Locate the cell with the specified text and output its [X, Y] center coordinate. 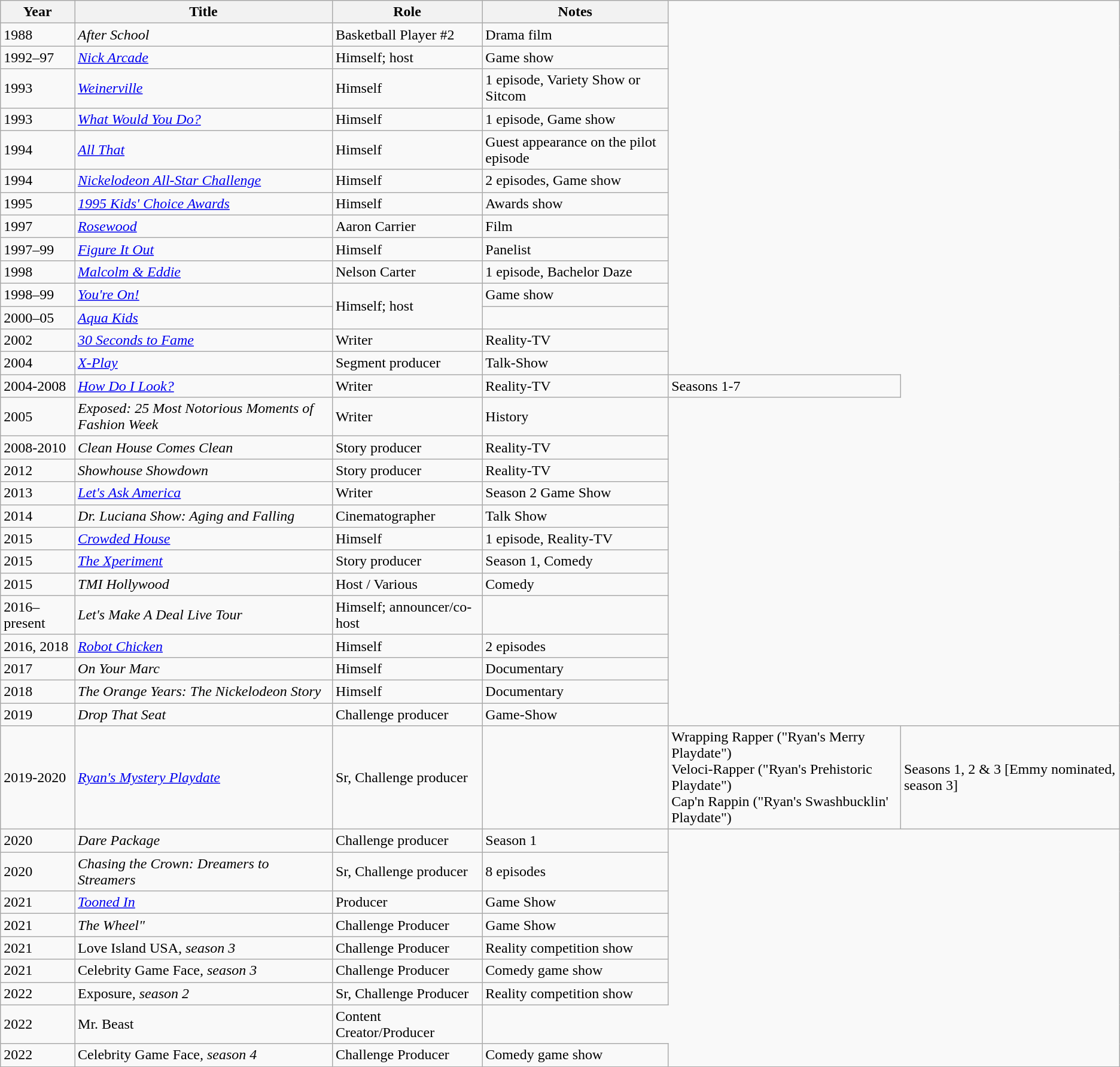
X-Play [203, 363]
After School [203, 35]
Panelist [576, 249]
Let's Ask America [203, 493]
Clean House Comes Clean [203, 448]
2 episodes [576, 646]
2013 [38, 493]
8 episodes [576, 871]
Comedy [576, 584]
1997–99 [38, 249]
2019 [38, 714]
2014 [38, 516]
Wrapping Rapper ("Ryan's Merry Playdate")Veloci-Rapper ("Ryan's Prehistoric Playdate")Cap'n Rappin ("Ryan's Swashbucklin' Playdate") [785, 778]
2018 [38, 691]
Talk Show [576, 516]
Rosewood [203, 226]
1997 [38, 226]
All That [203, 150]
Aaron Carrier [407, 226]
Season 2 Game Show [576, 493]
Malcolm & Eddie [203, 272]
1998 [38, 272]
2004-2008 [38, 386]
Mr. Beast [203, 1025]
Seasons 1-7 [785, 386]
The Xperiment [203, 561]
Guest appearance on the pilot episode [576, 150]
Season 1 [576, 841]
2016, 2018 [38, 646]
1988 [38, 35]
1995 [38, 203]
2 episodes, Game show [576, 181]
1992–97 [38, 57]
How Do I Look? [203, 386]
Film [576, 226]
Figure It Out [203, 249]
1998–99 [38, 294]
Drama film [576, 35]
2016–present [38, 615]
Nick Arcade [203, 57]
What Would You Do? [203, 119]
Content Creator/Producer [407, 1025]
Himself; announcer/co-host [407, 615]
Producer [407, 902]
Title [203, 12]
1 episode, Variety Show or Sitcom [576, 89]
History [576, 417]
30 Seconds to Fame [203, 341]
The Wheel" [203, 925]
Chasing the Crown: Dreamers to Streamers [203, 871]
Love Island USA, season 3 [203, 948]
2019-2020 [38, 778]
2002 [38, 341]
Tooned In [203, 902]
Celebrity Game Face, season 3 [203, 971]
On Your Marc [203, 668]
Season 1, Comedy [576, 561]
2005 [38, 417]
Showhouse Showdown [203, 470]
Ryan's Mystery Playdate [203, 778]
Host / Various [407, 584]
Nelson Carter [407, 272]
Notes [576, 12]
Exposed: 25 Most Notorious Moments of Fashion Week [203, 417]
1 episode, Game show [576, 119]
Year [38, 12]
1995 Kids' Choice Awards [203, 203]
Segment producer [407, 363]
1 episode, Bachelor Daze [576, 272]
2004 [38, 363]
Celebrity Game Face, season 4 [203, 1055]
Dare Package [203, 841]
2000–05 [38, 318]
Drop That Seat [203, 714]
Talk-Show [576, 363]
You're On! [203, 294]
1 episode, Reality-TV [576, 539]
TMI Hollywood [203, 584]
2012 [38, 470]
Nickelodeon All-Star Challenge [203, 181]
Crowded House [203, 539]
Game-Show [576, 714]
2017 [38, 668]
Weinerville [203, 89]
2008-2010 [38, 448]
Role [407, 12]
Aqua Kids [203, 318]
Robot Chicken [203, 646]
Let's Make A Deal Live Tour [203, 615]
Awards show [576, 203]
Sr, Challenge Producer [407, 993]
Cinematographer [407, 516]
The Orange Years: The Nickelodeon Story [203, 691]
Dr. Luciana Show: Aging and Falling [203, 516]
Basketball Player #2 [407, 35]
Exposure, season 2 [203, 993]
Seasons 1, 2 & 3 [Emmy nominated, season 3] [1010, 778]
